Scan for the cell matching the given text and deliver its [x, y] coordinate at center. 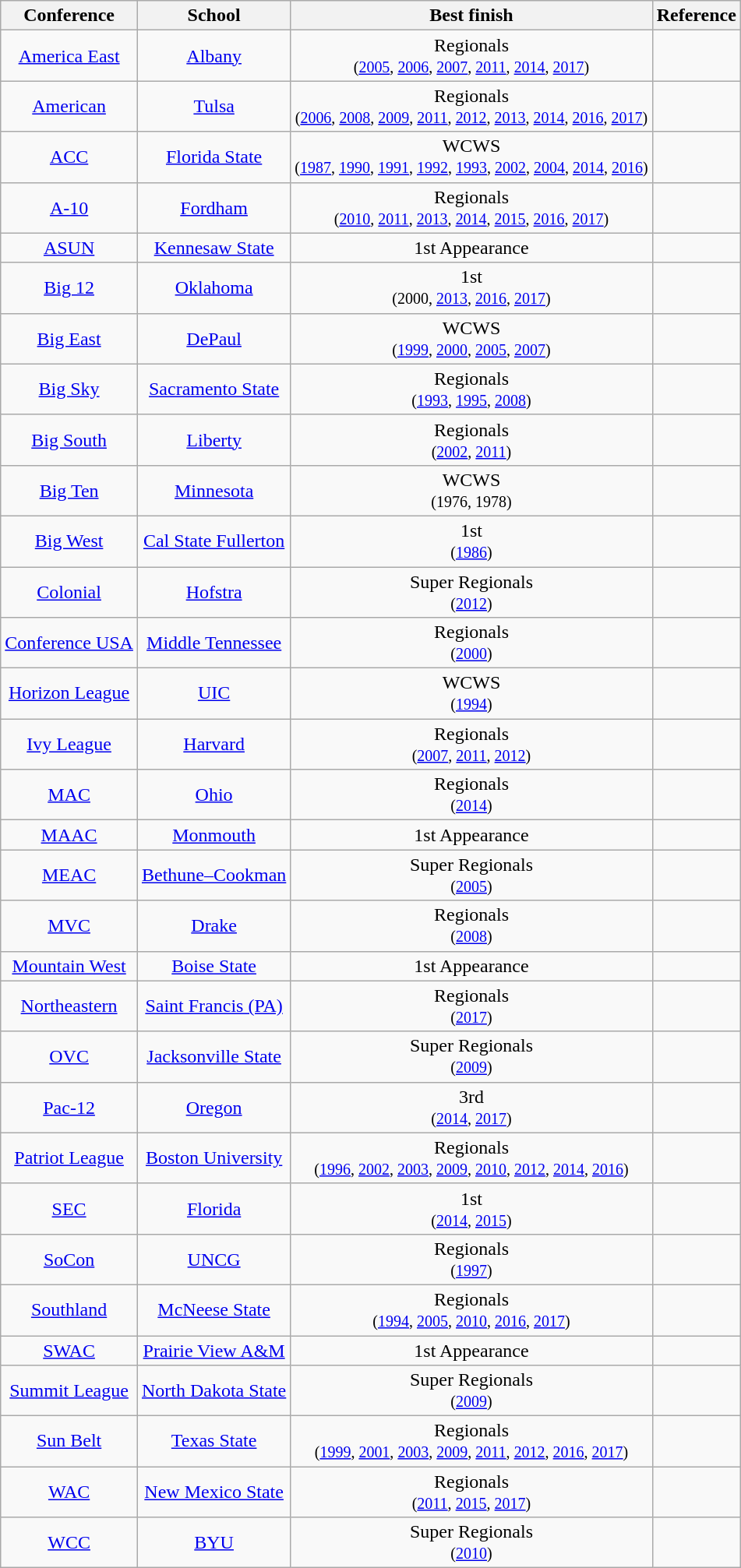
ASUN [69, 248]
Oklahoma [213, 288]
MAC [69, 795]
New Mexico State [213, 1492]
Colonial [69, 592]
Big Sky [69, 389]
Bethune–Cookman [213, 876]
Regionals(2005, 2006, 2007, 2011, 2014, 2017) [471, 56]
Regionals (2017) [471, 1006]
Regionals (2000) [471, 643]
Big West [69, 541]
SWAC [69, 1350]
Liberty [213, 439]
School [213, 16]
Regionals(2002, 2011) [471, 439]
A-10 [69, 207]
McNeese State [213, 1310]
North Dakota State [213, 1391]
Northeastern [69, 1006]
MVC [69, 925]
OVC [69, 1056]
Pac-12 [69, 1108]
America East [69, 56]
SoCon [69, 1259]
Boston University [213, 1158]
Jacksonville State [213, 1056]
Big East [69, 338]
Albany [213, 56]
Boise State [213, 966]
1st (2014, 2015) [471, 1209]
MEAC [69, 876]
Conference USA [69, 643]
WAC [69, 1492]
Cal State Fullerton [213, 541]
BYU [213, 1542]
Harvard [213, 745]
Regionals (1994, 2005, 2010, 2016, 2017) [471, 1310]
Big Ten [69, 491]
Drake [213, 925]
Ivy League [69, 745]
MAAC [69, 835]
Florida State [213, 157]
Regionals(1999, 2001, 2003, 2009, 2011, 2012, 2016, 2017) [471, 1441]
Regionals (1996, 2002, 2003, 2009, 2010, 2012, 2014, 2016) [471, 1158]
WCC [69, 1542]
Summit League [69, 1391]
Regionals(2010, 2011, 2013, 2014, 2015, 2016, 2017) [471, 207]
Sacramento State [213, 389]
Reference [697, 16]
Regionals(2006, 2008, 2009, 2011, 2012, 2013, 2014, 2016, 2017) [471, 106]
Minnesota [213, 491]
ACC [69, 157]
Mountain West [69, 966]
Big South [69, 439]
Southland [69, 1310]
Kennesaw State [213, 248]
Monmouth [213, 835]
WCWS (1976, 1978) [471, 491]
WCWS(1987, 1990, 1991, 1992, 1993, 2002, 2004, 2014, 2016) [471, 157]
1st (1986) [471, 541]
Oregon [213, 1108]
Regionals(2007, 2011, 2012) [471, 745]
Regionals (1997) [471, 1259]
Regionals(1993, 1995, 2008) [471, 389]
1st(2000, 2013, 2016, 2017) [471, 288]
WCWS (1999, 2000, 2005, 2007) [471, 338]
Sun Belt [69, 1441]
WCWS(1994) [471, 693]
Conference [69, 16]
Florida [213, 1209]
Super Regionals(2009) [471, 1391]
Texas State [213, 1441]
Horizon League [69, 693]
American [69, 106]
Middle Tennessee [213, 643]
UIC [213, 693]
Big 12 [69, 288]
Prairie View A&M [213, 1350]
Regionals(2014) [471, 795]
Super Regionals (2010) [471, 1542]
Tulsa [213, 106]
UNCG [213, 1259]
3rd(2014, 2017) [471, 1108]
DePaul [213, 338]
Super Regionals (2009) [471, 1056]
Saint Francis (PA) [213, 1006]
Ohio [213, 795]
Fordham [213, 207]
SEC [69, 1209]
Super Regionals(2005) [471, 876]
Super Regionals (2012) [471, 592]
Patriot League [69, 1158]
Hofstra [213, 592]
Regionals (2011, 2015, 2017) [471, 1492]
Regionals(2008) [471, 925]
Best finish [471, 16]
